Identify which cell holds the provided text, then report its [x, y] central coordinate. 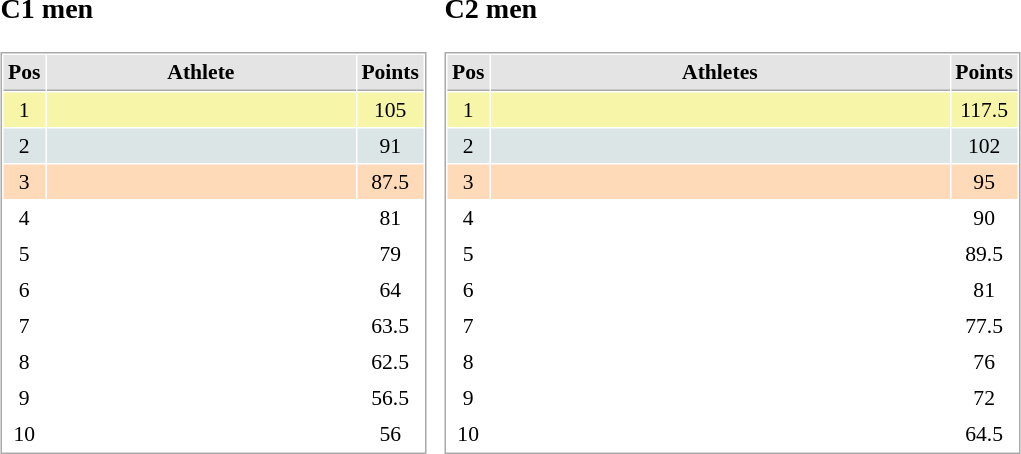
79 [390, 254]
64 [390, 290]
77.5 [984, 326]
72 [984, 398]
56.5 [390, 398]
63.5 [390, 326]
56 [390, 434]
89.5 [984, 254]
95 [984, 182]
Athletes [720, 74]
90 [984, 218]
87.5 [390, 182]
Athlete [200, 74]
64.5 [984, 434]
62.5 [390, 362]
117.5 [984, 110]
102 [984, 146]
91 [390, 146]
105 [390, 110]
76 [984, 362]
